Return [x, y] of the center of cell containing provided text 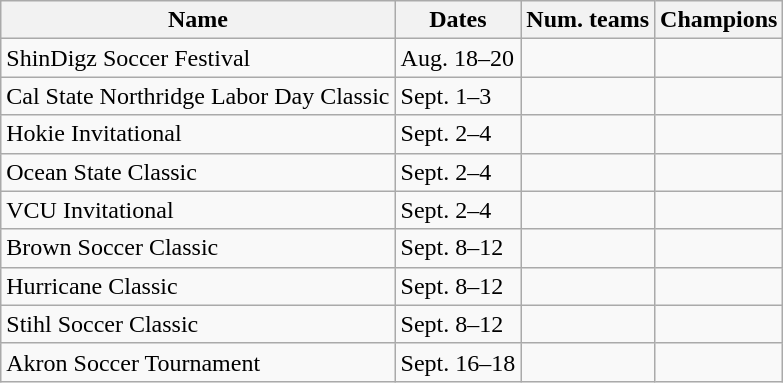
Stihl Soccer Classic [198, 324]
Num. teams [588, 20]
ShinDigz Soccer Festival [198, 58]
Sept. 1–3 [458, 96]
Aug. 18–20 [458, 58]
Brown Soccer Classic [198, 248]
Akron Soccer Tournament [198, 362]
VCU Invitational [198, 210]
Ocean State Classic [198, 172]
Hokie Invitational [198, 134]
Cal State Northridge Labor Day Classic [198, 96]
Hurricane Classic [198, 286]
Dates [458, 20]
Sept. 16–18 [458, 362]
Champions [719, 20]
Name [198, 20]
